Pinpoint the cell where the given text exists, returning its [x, y] midpoint coordinate. 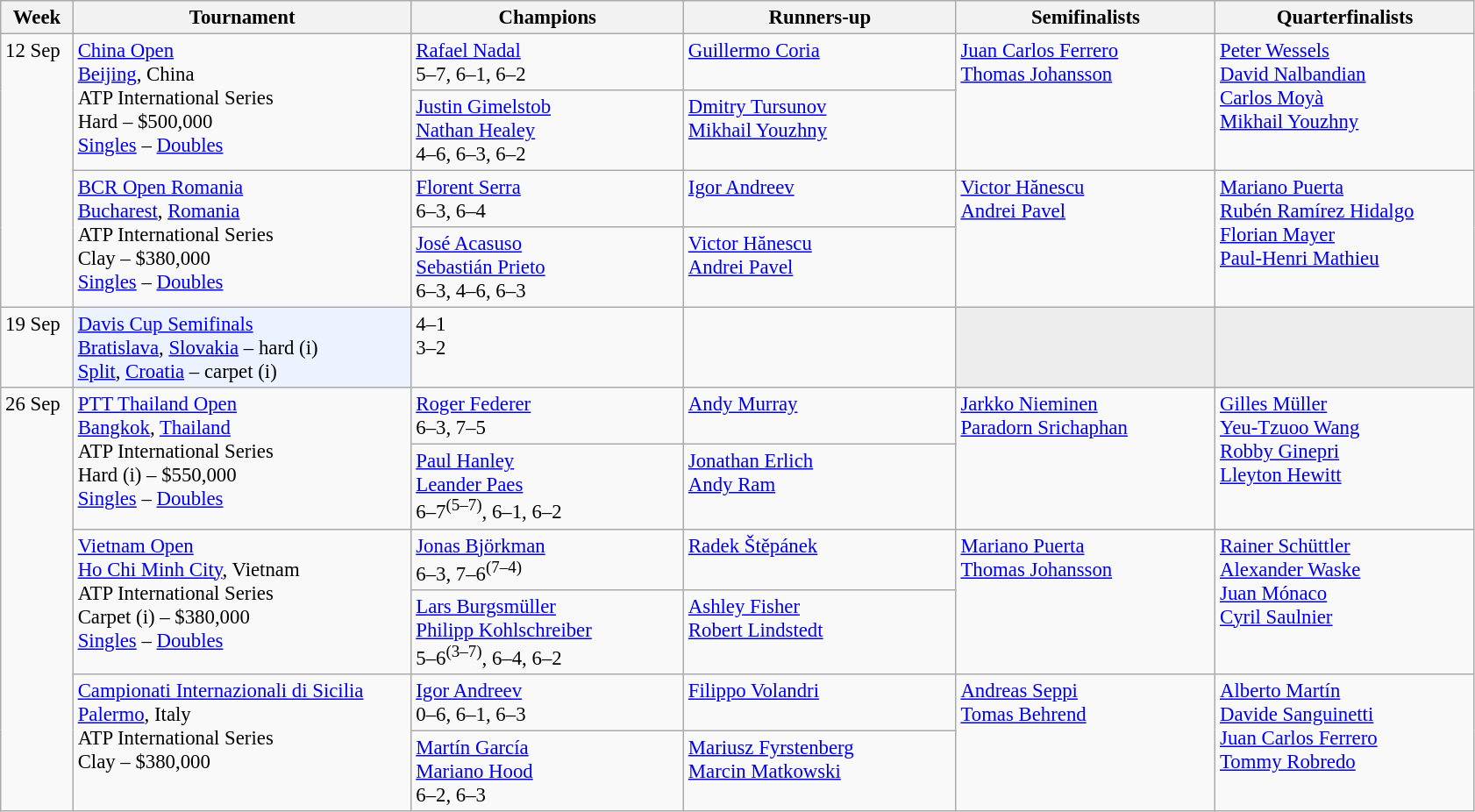
Tournament [242, 18]
Semifinalists [1086, 18]
Mariano Puerta Rubén Ramírez Hidalgo Florian Mayer Paul-Henri Mathieu [1345, 239]
Guillermo Coria [821, 63]
12 Sep [37, 171]
Jarkko Nieminen Paradorn Srichaphan [1086, 458]
Gilles Müller Yeu-Tzuoo Wang Robby Ginepri Lleyton Hewitt [1345, 458]
Ashley Fisher Robert Lindstedt [821, 631]
Peter Wessels David Nalbandian Carlos Moyà Mikhail Youzhny [1345, 103]
Alberto Martín Davide Sanguinetti Juan Carlos Ferrero Tommy Robredo [1345, 743]
Mariano Puerta Thomas Johansson [1086, 602]
Davis Cup Semifinals Bratislava, Slovakia – hard (i) Split, Croatia – carpet (i) [242, 348]
PTT Thailand OpenBangkok, ThailandATP International SeriesHard (i) – $550,000 Singles – Doubles [242, 458]
Radek Štěpánek [821, 559]
Runners-up [821, 18]
4–1 3–2 [547, 348]
Week [37, 18]
Roger Federer 6–3, 7–5 [547, 416]
Igor Andreev 0–6, 6–1, 6–3 [547, 703]
26 Sep [37, 599]
China Open Beijing, ChinaATP International SeriesHard – $500,000 Singles – Doubles [242, 103]
Champions [547, 18]
Juan Carlos Ferrero Thomas Johansson [1086, 103]
Igor Andreev [821, 200]
Florent Serra 6–3, 6–4 [547, 200]
Quarterfinalists [1345, 18]
Mariusz Fyrstenberg Marcin Matkowski [821, 771]
Martín García Mariano Hood 6–2, 6–3 [547, 771]
Filippo Volandri [821, 703]
Jonathan Erlich Andy Ram [821, 487]
Jonas Björkman 6–3, 7–6(7–4) [547, 559]
BCR Open Romania Bucharest, RomaniaATP International SeriesClay – $380,000 Singles – Doubles [242, 239]
Justin Gimelstob Nathan Healey 4–6, 6–3, 6–2 [547, 131]
José Acasuso Sebastián Prieto 6–3, 4–6, 6–3 [547, 267]
Rafael Nadal 5–7, 6–1, 6–2 [547, 63]
Andy Murray [821, 416]
Lars Burgsmüller Philipp Kohlschreiber 5–6(3–7), 6–4, 6–2 [547, 631]
Andreas Seppi Tomas Behrend [1086, 743]
19 Sep [37, 348]
Dmitry Tursunov Mikhail Youzhny [821, 131]
Campionati Internazionali di SiciliaPalermo, ItalyATP International SeriesClay – $380,000 [242, 743]
Rainer Schüttler Alexander Waske Juan Mónaco Cyril Saulnier [1345, 602]
Paul Hanley Leander Paes 6–7(5–7), 6–1, 6–2 [547, 487]
Vietnam Open Ho Chi Minh City, VietnamATP International SeriesCarpet (i) – $380,000 Singles – Doubles [242, 602]
